Return [x, y] of the center of cell containing provided text 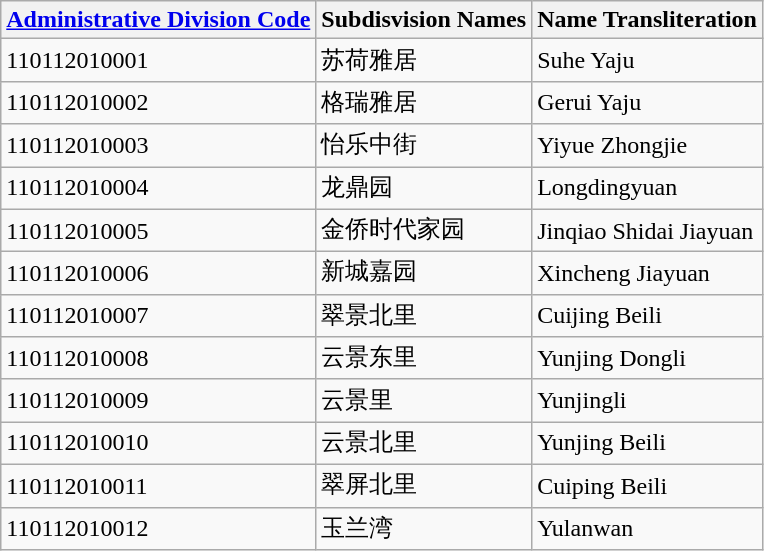
Longdingyuan [648, 188]
110112010009 [158, 400]
玉兰湾 [424, 528]
110112010006 [158, 274]
Gerui Yaju [648, 102]
Yunjing Dongli [648, 358]
Cuiping Beili [648, 486]
110112010011 [158, 486]
110112010002 [158, 102]
新城嘉园 [424, 274]
Cuijing Beili [648, 316]
Suhe Yaju [648, 60]
110112010008 [158, 358]
Xincheng Jiayuan [648, 274]
翠屏北里 [424, 486]
Jinqiao Shidai Jiayuan [648, 230]
110112010007 [158, 316]
金侨时代家园 [424, 230]
Yunjingli [648, 400]
110112010004 [158, 188]
云景北里 [424, 444]
云景里 [424, 400]
龙鼎园 [424, 188]
110112010001 [158, 60]
Yiyue Zhongjie [648, 146]
Subdisvision Names [424, 20]
110112010003 [158, 146]
110112010005 [158, 230]
云景东里 [424, 358]
110112010012 [158, 528]
格瑞雅居 [424, 102]
110112010010 [158, 444]
苏荷雅居 [424, 60]
Yunjing Beili [648, 444]
Yulanwan [648, 528]
Name Transliteration [648, 20]
怡乐中街 [424, 146]
Administrative Division Code [158, 20]
翠景北里 [424, 316]
